Search for the cell housing the specified text and yield its (X, Y) center coordinate. 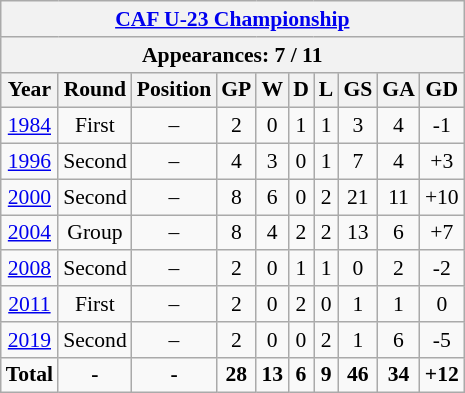
GS (358, 90)
2000 (30, 197)
+10 (442, 197)
1996 (30, 162)
Position (174, 90)
-2 (442, 269)
28 (236, 375)
Group (95, 233)
46 (358, 375)
-1 (442, 126)
Total (30, 375)
Round (95, 90)
D (301, 90)
9 (326, 375)
+7 (442, 233)
GD (442, 90)
+12 (442, 375)
L (326, 90)
CAF U-23 Championship (232, 19)
2011 (30, 304)
2019 (30, 340)
21 (358, 197)
1984 (30, 126)
Appearances: 7 / 11 (232, 55)
W (272, 90)
Year (30, 90)
+3 (442, 162)
7 (358, 162)
2008 (30, 269)
-5 (442, 340)
2004 (30, 233)
GA (398, 90)
11 (398, 197)
GP (236, 90)
34 (398, 375)
